Return (X, Y) of the center of cell containing provided text 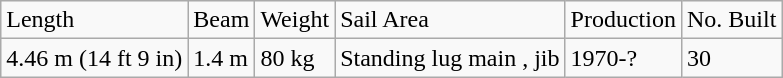
4.46 m (14 ft 9 in) (94, 58)
Standing lug main , jib (450, 58)
Sail Area (450, 20)
Weight (295, 20)
1970-? (623, 58)
Production (623, 20)
30 (731, 58)
80 kg (295, 58)
Beam (222, 20)
Length (94, 20)
1.4 m (222, 58)
No. Built (731, 20)
